Return the [X, Y] coordinate for the center point of the cell that contains the specified text.  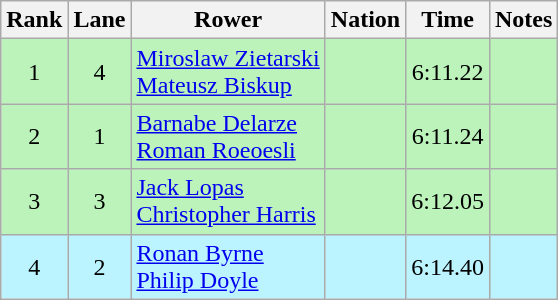
Nation [365, 20]
Jack LopasChristopher Harris [228, 202]
Rower [228, 20]
Miroslaw ZietarskiMateusz Biskup [228, 72]
Lane [100, 20]
Ronan ByrnePhilip Doyle [228, 266]
Time [448, 20]
6:11.22 [448, 72]
Rank [34, 20]
6:14.40 [448, 266]
6:11.24 [448, 136]
Notes [523, 20]
Barnabe DelarzeRoman Roeoesli [228, 136]
6:12.05 [448, 202]
